Provide the (X, Y) coordinate of the cell's center where the given text is located.  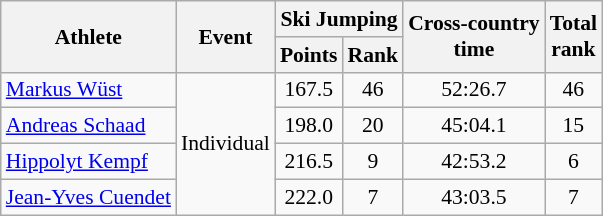
52:26.7 (474, 90)
198.0 (309, 126)
216.5 (309, 162)
9 (374, 162)
167.5 (309, 90)
Jean-Yves Cuendet (88, 197)
Total rank (574, 36)
Points (309, 55)
Markus Wüst (88, 90)
Athlete (88, 36)
Individual (226, 143)
42:53.2 (474, 162)
15 (574, 126)
Rank (374, 55)
45:04.1 (474, 126)
Event (226, 36)
Cross-country time (474, 36)
6 (574, 162)
Andreas Schaad (88, 126)
Hippolyt Kempf (88, 162)
20 (374, 126)
43:03.5 (474, 197)
Ski Jumping (339, 19)
222.0 (309, 197)
